Return the (x, y) coordinate for the center point of the cell that contains the specified text.  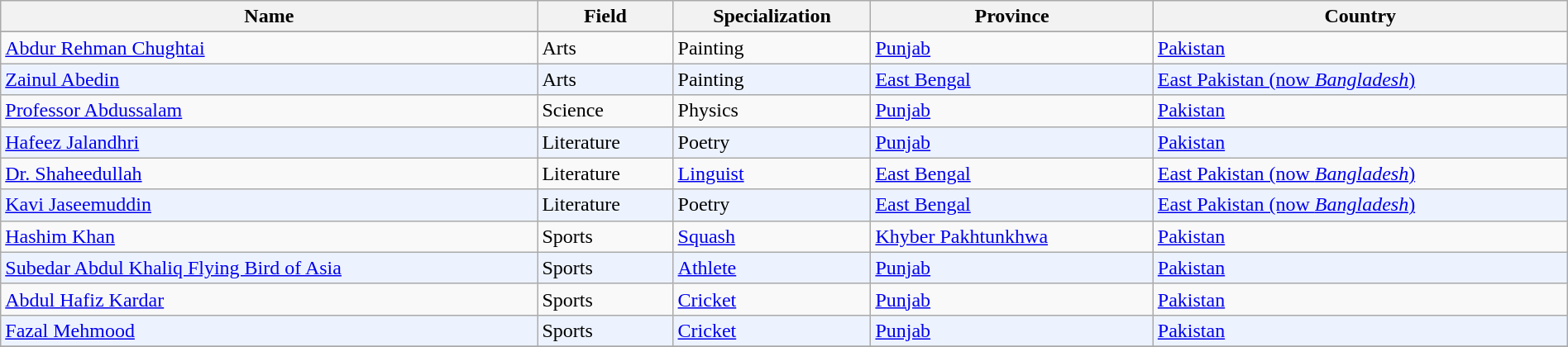
Squash (772, 236)
Dr. Shaheedullah (270, 173)
Specialization (772, 17)
Science (605, 111)
Hashim Khan (270, 236)
Subedar Abdul Khaliq Flying Bird of Asia (270, 268)
Khyber Pakhtunkhwa (1012, 236)
Professor Abdussalam (270, 111)
Kavi Jaseemuddin (270, 205)
Abdul Hafiz Kardar (270, 299)
Fazal Mehmood (270, 330)
Name (270, 17)
Linguist (772, 173)
Zainul Abedin (270, 79)
Abdur Rehman Chughtai (270, 48)
Field (605, 17)
Athlete (772, 268)
Physics (772, 111)
Province (1012, 17)
Country (1360, 17)
Hafeez Jalandhri (270, 142)
